Determine the [x, y] coordinate at the center of the cell enclosing the given text.  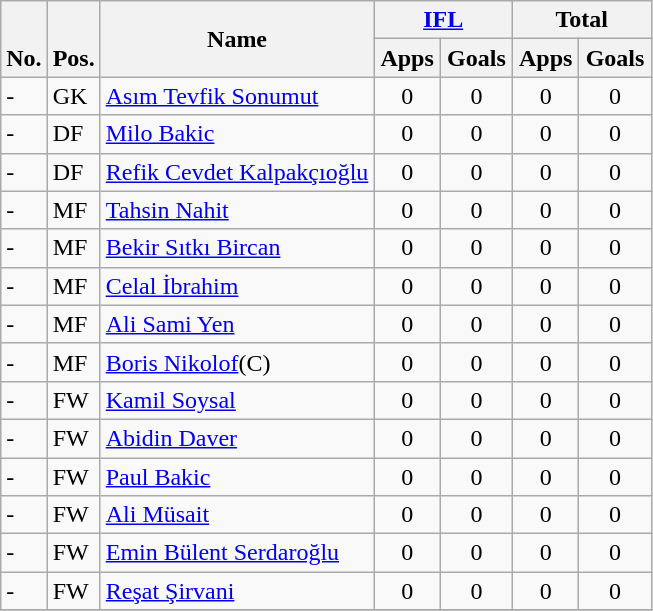
Name [237, 39]
Paul Bakic [237, 477]
Ali Sami Yen [237, 324]
Bekir Sıtkı Bircan [237, 248]
Emin Bülent Serdaroğlu [237, 553]
Abidin Daver [237, 438]
Pos. [74, 39]
Tahsin Nahit [237, 210]
Reşat Şirvani [237, 591]
Total [582, 20]
Milo Bakic [237, 134]
Celal İbrahim [237, 286]
GK [74, 96]
Asım Tevfik Sonumut [237, 96]
Refik Cevdet Kalpakçıoğlu [237, 172]
Ali Müsait [237, 515]
IFL [444, 20]
Boris Nikolof(C) [237, 362]
Kamil Soysal [237, 400]
No. [24, 39]
